Find where the given text appears and provide that cell's center as [x, y] coordinate. 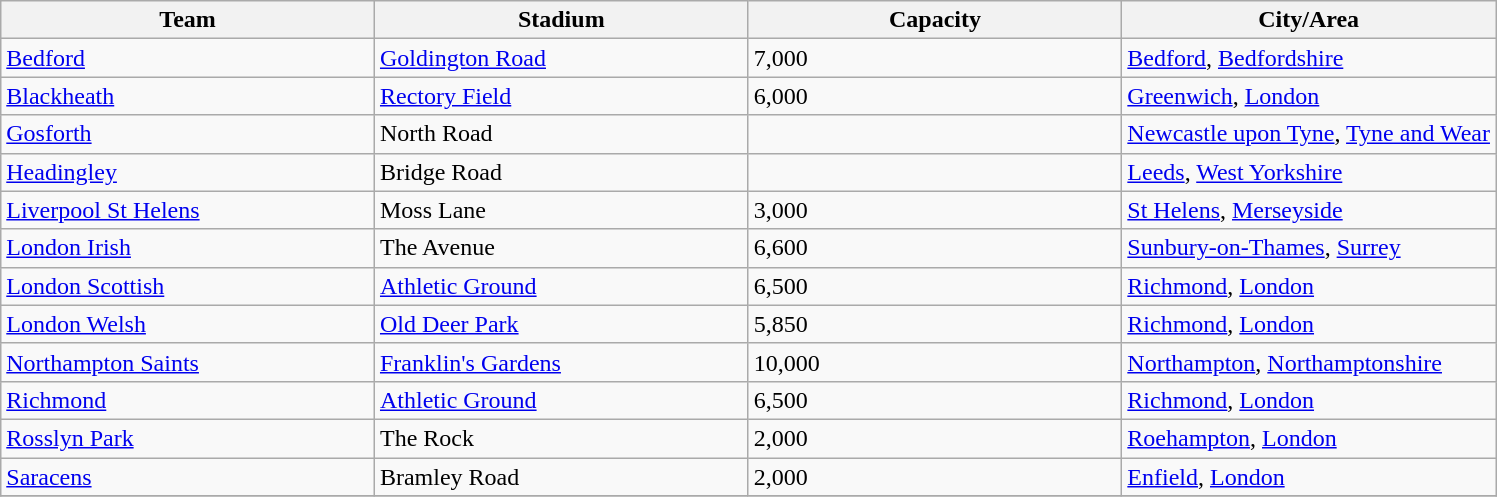
Team [188, 20]
Greenwich, London [1309, 96]
The Rock [561, 438]
Roehampton, London [1309, 438]
The Avenue [561, 248]
3,000 [935, 210]
Northampton, Northamptonshire [1309, 362]
Bridge Road [561, 172]
Moss Lane [561, 210]
Blackheath [188, 96]
7,000 [935, 58]
6,600 [935, 248]
10,000 [935, 362]
Sunbury-on-Thames, Surrey [1309, 248]
St Helens, Merseyside [1309, 210]
Saracens [188, 477]
Bedford [188, 58]
6,000 [935, 96]
Goldington Road [561, 58]
Rectory Field [561, 96]
Rosslyn Park [188, 438]
London Irish [188, 248]
North Road [561, 134]
Stadium [561, 20]
London Scottish [188, 286]
Headingley [188, 172]
Liverpool St Helens [188, 210]
Leeds, West Yorkshire [1309, 172]
Bedford, Bedfordshire [1309, 58]
London Welsh [188, 324]
Old Deer Park [561, 324]
Richmond [188, 400]
Capacity [935, 20]
Gosforth [188, 134]
Franklin's Gardens [561, 362]
Enfield, London [1309, 477]
Bramley Road [561, 477]
City/Area [1309, 20]
Northampton Saints [188, 362]
5,850 [935, 324]
Newcastle upon Tyne, Tyne and Wear [1309, 134]
